Scan for the cell matching the given text and deliver its [X, Y] coordinate at center. 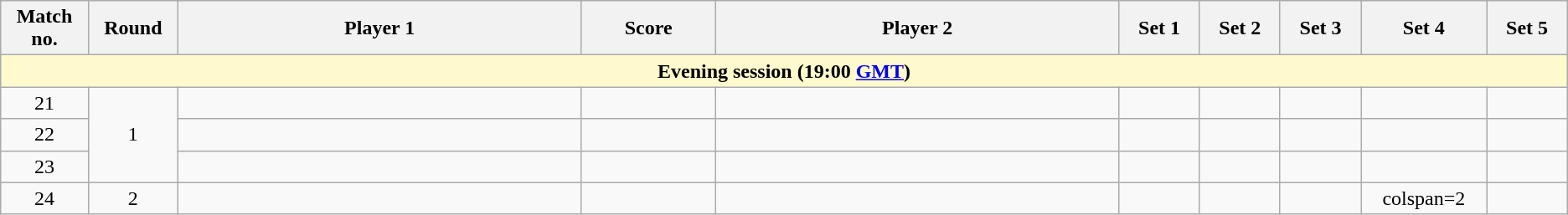
22 [45, 135]
Evening session (19:00 GMT) [784, 71]
Round [132, 28]
Score [648, 28]
24 [45, 198]
colspan=2 [1424, 198]
21 [45, 103]
Player 1 [379, 28]
Set 1 [1159, 28]
2 [132, 198]
Set 5 [1527, 28]
Set 2 [1240, 28]
23 [45, 166]
Player 2 [916, 28]
Match no. [45, 28]
Set 3 [1320, 28]
1 [132, 135]
Set 4 [1424, 28]
